Pinpoint the cell where the given text exists, returning its [X, Y] midpoint coordinate. 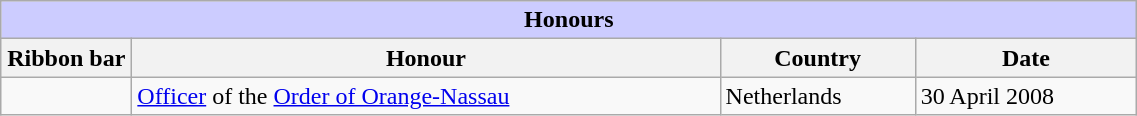
Ribbon bar [66, 58]
Country [818, 58]
Netherlands [818, 96]
Honour [426, 58]
30 April 2008 [1026, 96]
Honours [569, 20]
Officer of the Order of Orange-Nassau [426, 96]
Date [1026, 58]
